Search for the cell housing the specified text and yield its (X, Y) center coordinate. 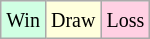
Loss (126, 20)
Win (24, 20)
Draw (72, 20)
